Return [x, y] of the center of cell containing provided text 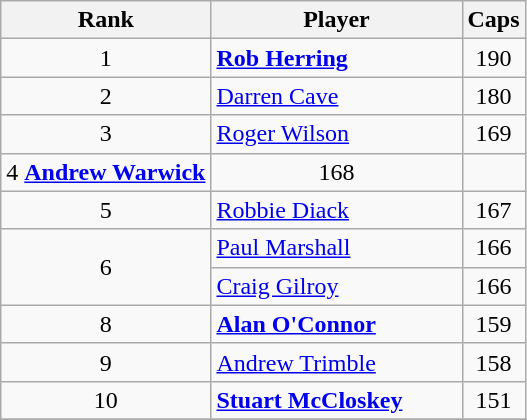
8 [106, 324]
Stuart McCloskey [336, 400]
167 [494, 210]
Alan O'Connor [336, 324]
Rank [106, 20]
Darren Cave [336, 96]
2 [106, 96]
168 [336, 172]
Robbie Diack [336, 210]
159 [494, 324]
6 [106, 267]
3 [106, 134]
158 [494, 362]
Rob Herring [336, 58]
5 [106, 210]
190 [494, 58]
Paul Marshall [336, 248]
151 [494, 400]
169 [494, 134]
1 [106, 58]
Craig Gilroy [336, 286]
10 [106, 400]
Caps [494, 20]
Player [336, 20]
Andrew Trimble [336, 362]
4 Andrew Warwick [106, 172]
Roger Wilson [336, 134]
180 [494, 96]
9 [106, 362]
